Determine the (X, Y) coordinate at the center of the cell enclosing the given text.  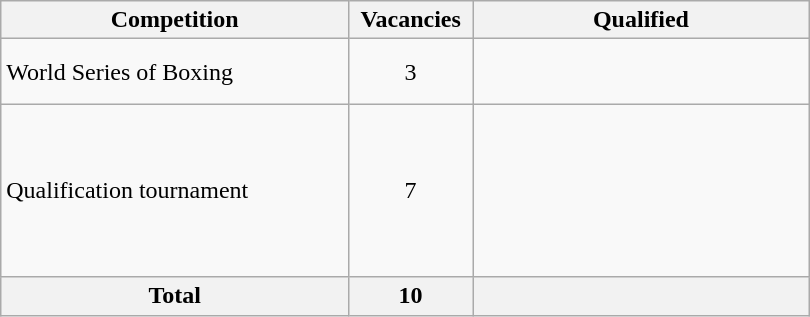
3 (411, 72)
7 (411, 190)
Vacancies (411, 20)
10 (411, 296)
Total (175, 296)
Competition (175, 20)
Qualification tournament (175, 190)
Qualified (642, 20)
World Series of Boxing (175, 72)
